Detect which cell encompasses the target text, then output its [X, Y] center coordinate. 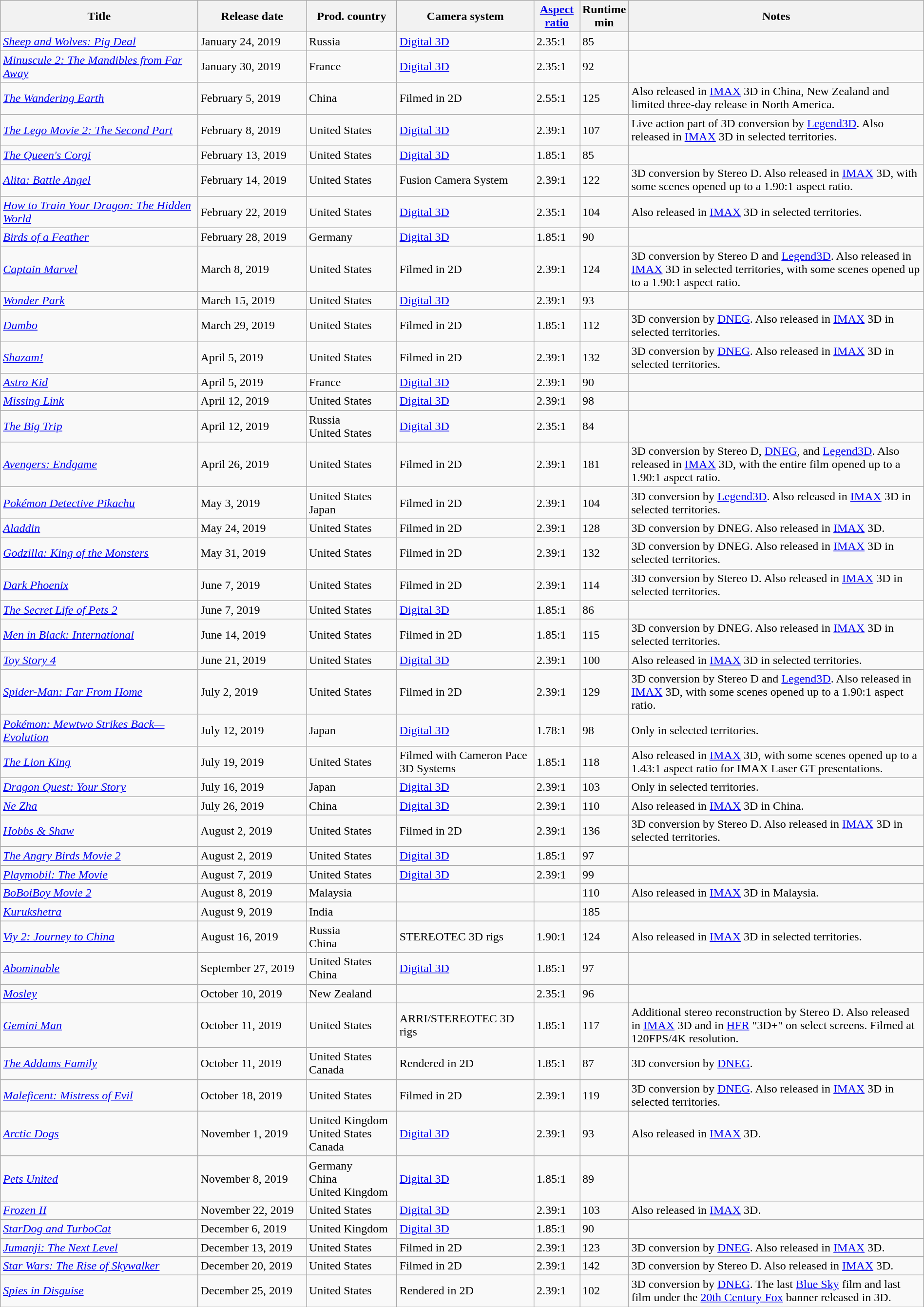
3D conversion by Stereo D. Also released in IMAX 3D, with some scenes opened up to a 1.90:1 aspect ratio. [776, 180]
October 10, 2019 [252, 994]
August 8, 2019 [252, 893]
The Lego Movie 2: The Second Part [99, 130]
June 21, 2019 [252, 660]
The Secret Life of Pets 2 [99, 610]
Spider-Man: Far From Home [99, 692]
February 22, 2019 [252, 212]
142 [604, 1266]
Russia [351, 41]
118 [604, 761]
Camera system [465, 17]
Fusion Camera System [465, 180]
The Wandering Earth [99, 98]
The Big Trip [99, 426]
March 29, 2019 [252, 326]
114 [604, 585]
Maleficent: Mistress of Evil [99, 1095]
Release date [252, 17]
Godzilla: King of the Monsters [99, 553]
Dumbo [99, 326]
May 24, 2019 [252, 528]
Aladdin [99, 528]
96 [604, 994]
StarDog and TurboCat [99, 1229]
3D conversion by Stereo D. Also released in IMAX 3D. [776, 1266]
ARRI/STEREOTEC 3D rigs [465, 1025]
Star Wars: The Rise of Skywalker [99, 1266]
119 [604, 1095]
3D conversion by Stereo D and Legend3D. Also released in IMAX 3D in selected territories, with some scenes opened up to a 1.90:1 aspect ratio. [776, 269]
100 [604, 660]
Avengers: Endgame [99, 465]
Title [99, 17]
GermanyChina United Kingdom [351, 1178]
June 14, 2019 [252, 635]
Pokémon: Mewtwo Strikes Back—Evolution [99, 730]
Germany [351, 237]
The Lion King [99, 761]
July 16, 2019 [252, 787]
January 30, 2019 [252, 66]
The Queen's Corgi [99, 155]
Missing Link [99, 401]
125 [604, 98]
Filmed with Cameron Pace 3D Systems [465, 761]
3D conversion by Legend3D. Also released in IMAX 3D in selected territories. [776, 503]
185 [604, 912]
3D conversion by DNEG. The last Blue Sky film and last film under the 20th Century Fox banner released in 3D. [776, 1291]
February 8, 2019 [252, 130]
August 16, 2019 [252, 937]
Captain Marvel [99, 269]
July 26, 2019 [252, 806]
February 13, 2019 [252, 155]
How to Train Your Dragon: The Hidden World [99, 212]
April 26, 2019 [252, 465]
December 20, 2019 [252, 1266]
87 [604, 1064]
August 9, 2019 [252, 912]
Jumanji: The Next Level [99, 1248]
Notes [776, 17]
128 [604, 528]
Birds of a Feather [99, 237]
December 13, 2019 [252, 1248]
Malaysia [351, 893]
Also released in IMAX 3D, with some scenes opened up to a 1.43:1 aspect ratio for IMAX Laser GT presentations. [776, 761]
Ne Zha [99, 806]
December 25, 2019 [252, 1291]
Gemini Man [99, 1025]
92 [604, 66]
October 18, 2019 [252, 1095]
84 [604, 426]
July 19, 2019 [252, 761]
Sheep and Wolves: Pig Deal [99, 41]
United Kingdom [351, 1229]
November 1, 2019 [252, 1133]
123 [604, 1248]
August 7, 2019 [252, 875]
2.55:1 [557, 98]
Also released in IMAX 3D in China, New Zealand and limited three-day release in North America. [776, 98]
Kurukshetra [99, 912]
89 [604, 1178]
May 31, 2019 [252, 553]
September 27, 2019 [252, 968]
Wonder Park [99, 300]
129 [604, 692]
July 2, 2019 [252, 692]
February 14, 2019 [252, 180]
Aspect ratio [557, 17]
Pets United [99, 1178]
Mosley [99, 994]
Toy Story 4 [99, 660]
Astro Kid [99, 383]
Additional stereo reconstruction by Stereo D. Also released in IMAX 3D and in HFR "3D+" on select screens. Filmed at 120FPS/4K resolution. [776, 1025]
3D conversion by DNEG. [776, 1064]
January 24, 2019 [252, 41]
RussiaChina [351, 937]
1.78:1 [557, 730]
115 [604, 635]
136 [604, 831]
181 [604, 465]
BoBoiBoy Movie 2 [99, 893]
March 15, 2019 [252, 300]
December 6, 2019 [252, 1229]
3D conversion by Stereo D, DNEG, and Legend3D. Also released in IMAX 3D, with the entire film opened up to a 1.90:1 aspect ratio. [776, 465]
Men in Black: International [99, 635]
Frozen II [99, 1210]
Playmobil: The Movie [99, 875]
United StatesCanada [351, 1064]
Spies in Disguise [99, 1291]
122 [604, 180]
RussiaUnited States [351, 426]
July 12, 2019 [252, 730]
The Angry Birds Movie 2 [99, 856]
Hobbs & Shaw [99, 831]
Pokémon Detective Pikachu [99, 503]
Arctic Dogs [99, 1133]
Also released in IMAX 3D in Malaysia. [776, 893]
86 [604, 610]
Shazam! [99, 357]
Prod. country [351, 17]
107 [604, 130]
February 28, 2019 [252, 237]
India [351, 912]
3D conversion by Stereo D and Legend3D. Also released in IMAX 3D, with some scenes opened up to a 1.90:1 aspect ratio. [776, 692]
November 22, 2019 [252, 1210]
February 5, 2019 [252, 98]
May 3, 2019 [252, 503]
November 8, 2019 [252, 1178]
Minuscule 2: The Mandibles from Far Away [99, 66]
Abominable [99, 968]
Also released in IMAX 3D in China. [776, 806]
The Addams Family [99, 1064]
United StatesJapan [351, 503]
Live action part of 3D conversion by Legend3D. Also released in IMAX 3D in selected territories. [776, 130]
New Zealand [351, 994]
United StatesChina [351, 968]
March 8, 2019 [252, 269]
Dark Phoenix [99, 585]
Dragon Quest: Your Story [99, 787]
Viy 2: Journey to China [99, 937]
Alita: Battle Angel [99, 180]
1.90:1 [557, 937]
112 [604, 326]
Runtime min [604, 17]
99 [604, 875]
STEREOTEC 3D rigs [465, 937]
102 [604, 1291]
117 [604, 1025]
United KingdomUnited States Canada [351, 1133]
